Provide the (X, Y) coordinate of the cell's center where the given text is located.  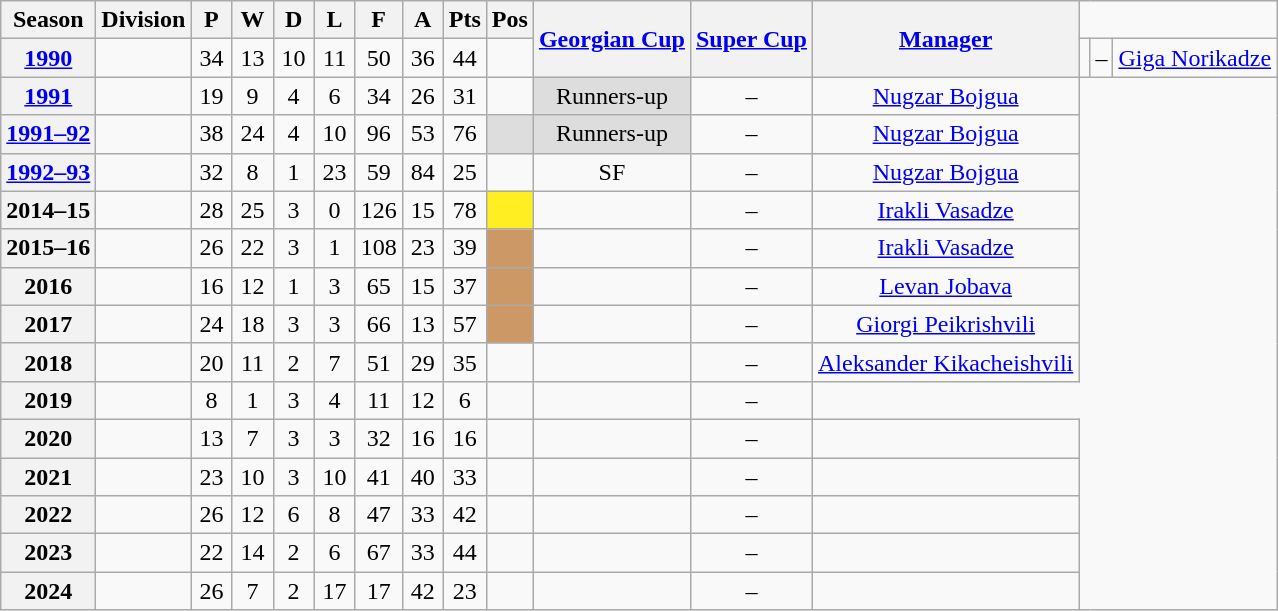
96 (378, 134)
36 (422, 58)
2014–15 (48, 210)
38 (212, 134)
2015–16 (48, 248)
2022 (48, 515)
Season (48, 20)
Giga Norikadze (1195, 58)
18 (252, 324)
66 (378, 324)
126 (378, 210)
41 (378, 477)
108 (378, 248)
84 (422, 172)
2023 (48, 553)
2017 (48, 324)
Levan Jobava (945, 286)
2024 (48, 591)
SF (612, 172)
37 (464, 286)
47 (378, 515)
D (294, 20)
76 (464, 134)
Division (144, 20)
Giorgi Peikrishvili (945, 324)
29 (422, 362)
67 (378, 553)
W (252, 20)
L (334, 20)
0 (334, 210)
14 (252, 553)
Pts (464, 20)
1991–92 (48, 134)
Aleksander Kikacheishvili (945, 362)
19 (212, 96)
2018 (48, 362)
2020 (48, 438)
20 (212, 362)
59 (378, 172)
2016 (48, 286)
35 (464, 362)
40 (422, 477)
65 (378, 286)
1992–93 (48, 172)
A (422, 20)
F (378, 20)
50 (378, 58)
Manager (945, 39)
39 (464, 248)
51 (378, 362)
78 (464, 210)
Pos (510, 20)
Georgian Cup (612, 39)
Super Cup (751, 39)
53 (422, 134)
1991 (48, 96)
9 (252, 96)
2021 (48, 477)
57 (464, 324)
1990 (48, 58)
31 (464, 96)
28 (212, 210)
2019 (48, 400)
P (212, 20)
